Locate the cell with the specified text and output its (X, Y) center coordinate. 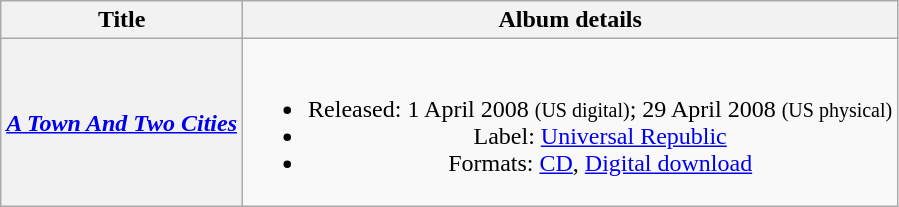
Album details (570, 20)
Released: 1 April 2008 (US digital); 29 April 2008 (US physical)Label: Universal RepublicFormats: CD, Digital download (570, 122)
Title (122, 20)
A Town And Two Cities (122, 122)
